Locate the cell with the specified text and output its (X, Y) center coordinate. 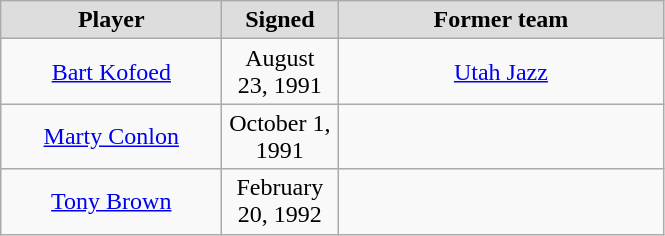
February 20, 1992 (280, 202)
August 23, 1991 (280, 72)
Bart Kofoed (112, 72)
Marty Conlon (112, 136)
Player (112, 20)
Signed (280, 20)
Former team (501, 20)
October 1, 1991 (280, 136)
Utah Jazz (501, 72)
Tony Brown (112, 202)
